From the cell containing the given text, extract its center point as (x, y) coordinate. 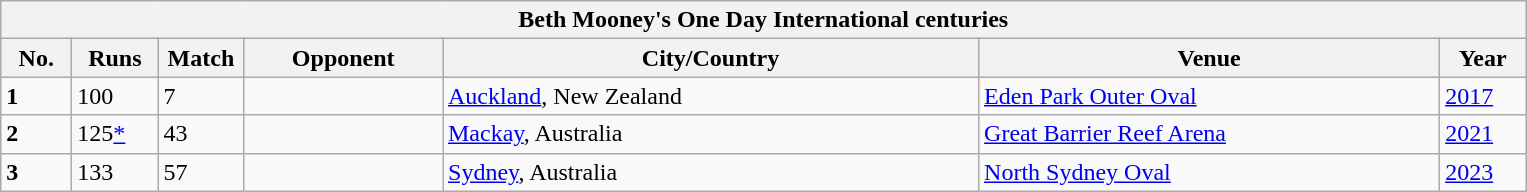
2023 (1483, 172)
City/Country (710, 58)
Runs (115, 58)
Venue (1210, 58)
North Sydney Oval (1210, 172)
Sydney, Australia (710, 172)
1 (36, 96)
Auckland, New Zealand (710, 96)
Opponent (344, 58)
Great Barrier Reef Arena (1210, 134)
Match (201, 58)
125* (115, 134)
7 (201, 96)
3 (36, 172)
Year (1483, 58)
133 (115, 172)
Mackay, Australia (710, 134)
2021 (1483, 134)
2017 (1483, 96)
57 (201, 172)
100 (115, 96)
43 (201, 134)
2 (36, 134)
Eden Park Outer Oval (1210, 96)
No. (36, 58)
Beth Mooney's One Day International centuries (764, 20)
